Search for the cell housing the specified text and yield its (x, y) center coordinate. 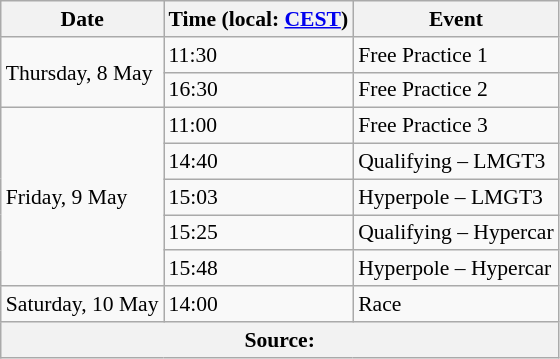
Source: (280, 340)
Friday, 9 May (82, 197)
11:30 (259, 55)
Time (local: CEST) (259, 19)
15:25 (259, 233)
Saturday, 10 May (82, 304)
16:30 (259, 90)
Free Practice 1 (456, 55)
Hyperpole – LMGT3 (456, 197)
Free Practice 2 (456, 90)
14:40 (259, 162)
Date (82, 19)
Qualifying – LMGT3 (456, 162)
14:00 (259, 304)
11:00 (259, 126)
Event (456, 19)
15:48 (259, 269)
Free Practice 3 (456, 126)
Race (456, 304)
Qualifying – Hypercar (456, 233)
Hyperpole – Hypercar (456, 269)
15:03 (259, 197)
Thursday, 8 May (82, 72)
